Search for the cell housing the specified text and yield its (X, Y) center coordinate. 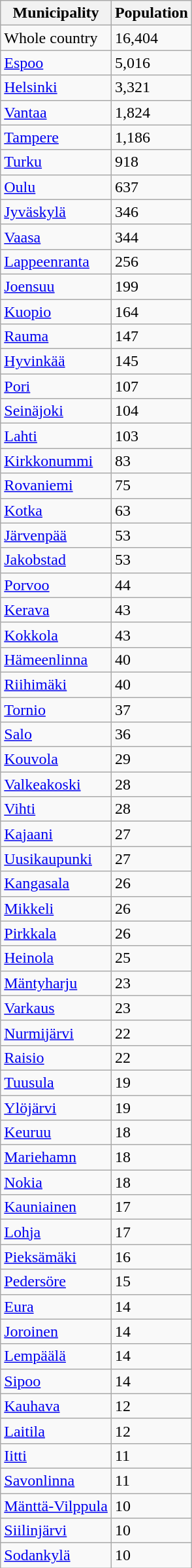
Valkeakoski (56, 784)
Kangasala (56, 884)
75 (152, 486)
16 (152, 1257)
Keuruu (56, 1133)
Oulu (56, 187)
Jyväskylä (56, 212)
Hämeenlinna (56, 659)
Laitila (56, 1431)
Järvenpää (56, 535)
Tornio (56, 709)
Hyvinkää (56, 361)
Salo (56, 735)
Sipoo (56, 1381)
Sodankylä (56, 1556)
Jakobstad (56, 560)
Lappeenranta (56, 261)
Lempäälä (56, 1356)
Municipality (56, 13)
Lahti (56, 436)
Mäntyharju (56, 983)
63 (152, 510)
Seinäjoki (56, 411)
Iitti (56, 1456)
104 (152, 411)
Nurmijärvi (56, 1033)
Mariehamn (56, 1158)
Rauma (56, 337)
Siilinjärvi (56, 1531)
Kouvola (56, 759)
5,016 (152, 63)
Riihimäki (56, 684)
Joensuu (56, 286)
Savonlinna (56, 1480)
Vihti (56, 809)
Pori (56, 386)
Kauhava (56, 1406)
Kajaani (56, 834)
83 (152, 461)
Pedersöre (56, 1282)
29 (152, 759)
Heinola (56, 958)
Kerava (56, 610)
Varkaus (56, 1008)
Turku (56, 162)
918 (152, 162)
Rovaniemi (56, 486)
44 (152, 585)
Kokkola (56, 635)
Population (152, 13)
107 (152, 386)
Kuopio (56, 312)
Espoo (56, 63)
15 (152, 1282)
199 (152, 286)
103 (152, 436)
147 (152, 337)
Kauniainen (56, 1207)
Kotka (56, 510)
1,186 (152, 137)
Eura (56, 1307)
1,824 (152, 112)
256 (152, 261)
346 (152, 212)
637 (152, 187)
Mänttä-Vilppula (56, 1505)
25 (152, 958)
Nokia (56, 1182)
Porvoo (56, 585)
Uusikaupunki (56, 859)
Vaasa (56, 237)
Mikkeli (56, 909)
Kirkkonummi (56, 461)
344 (152, 237)
Joroinen (56, 1331)
Pieksämäki (56, 1257)
Tuusula (56, 1082)
37 (152, 709)
3,321 (152, 88)
Lohja (56, 1232)
Vantaa (56, 112)
Ylöjärvi (56, 1108)
Raisio (56, 1058)
Whole country (56, 38)
Helsinki (56, 88)
145 (152, 361)
Tampere (56, 137)
36 (152, 735)
Pirkkala (56, 933)
164 (152, 312)
16,404 (152, 38)
